Provide the [x, y] coordinate of the cell's center where the given text is located.  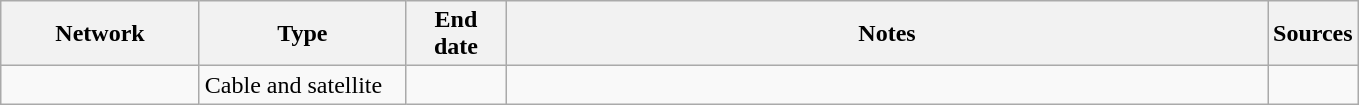
End date [456, 34]
Cable and satellite [302, 85]
Notes [886, 34]
Network [100, 34]
Type [302, 34]
Sources [1314, 34]
